Provide the (x, y) coordinate of the cell's center where the given text is located.  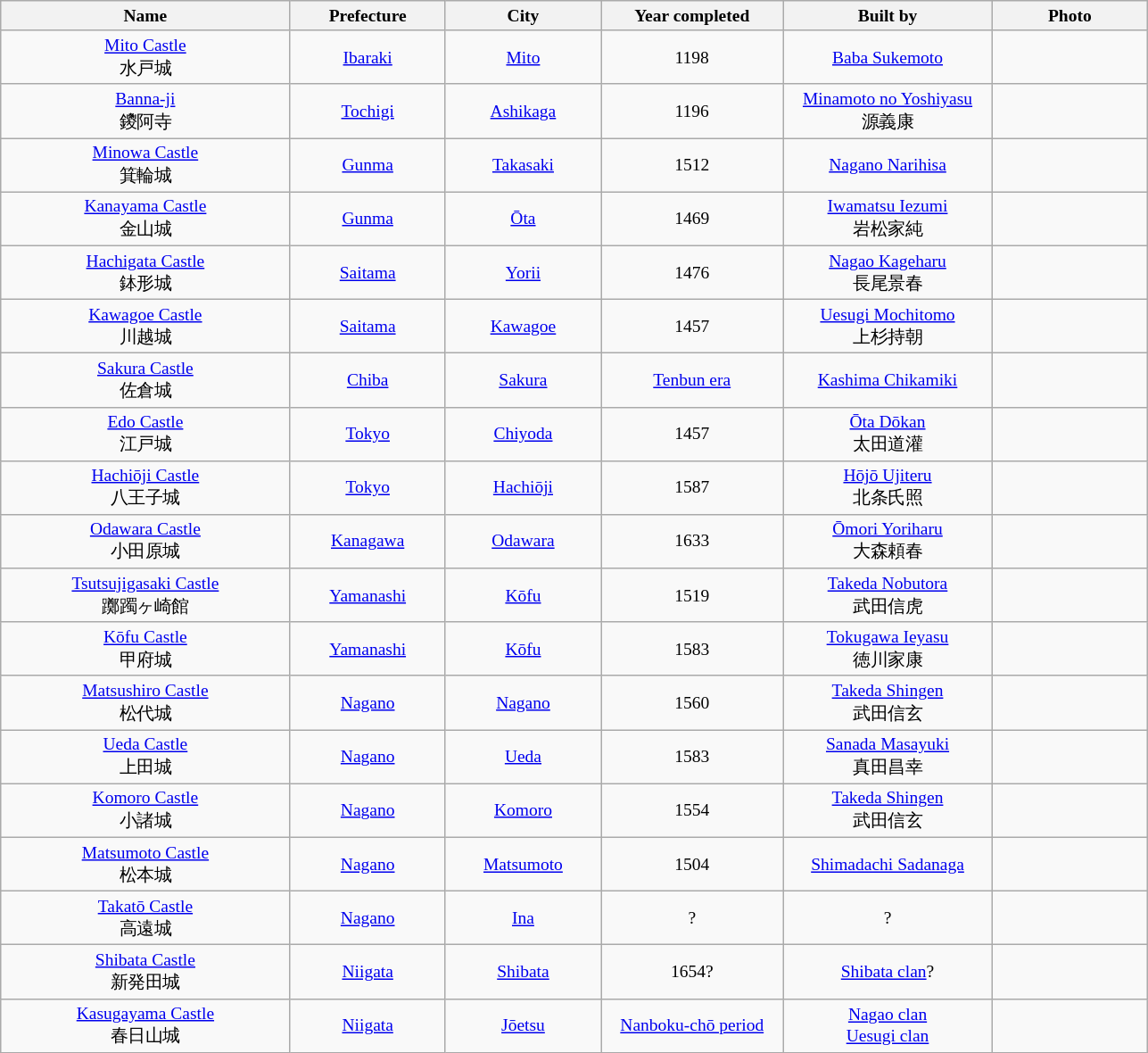
Iwamatsu Iezumi岩松家純 (888, 219)
Odawara (523, 542)
1554 (692, 810)
Komoro (523, 810)
Mito Castle水戸城 (145, 57)
Kashima Chikamiki (888, 380)
Kōfu Castle甲府城 (145, 649)
Ōmori Yoriharu大森頼春 (888, 542)
Photo (1070, 16)
Tsutsujigasaki Castle躑躅ヶ崎館 (145, 595)
1654? (692, 972)
1198 (692, 57)
Name (145, 16)
Shibata clan? (888, 972)
City (523, 16)
1560 (692, 702)
Shibata Castle新発田城 (145, 972)
Ina (523, 918)
Ashikaga (523, 111)
Takatō Castle高遠城 (145, 918)
Tokugawa Ieyasu徳川家康 (888, 649)
Nagao clanUesugi clan (888, 1025)
Kanagawa (368, 542)
Matsushiro Castle松代城 (145, 702)
Banna-ji鑁阿寺 (145, 111)
Jōetsu (523, 1025)
Matsumoto Castle松本城 (145, 864)
1504 (692, 864)
Nagao Kageharu長尾景春 (888, 272)
Shibata (523, 972)
Minowa Castle箕輪城 (145, 165)
Tenbun era (692, 380)
Built by (888, 16)
Hachiōji (523, 487)
Mito (523, 57)
Odawara Castle小田原城 (145, 542)
Nanboku-chō period (692, 1025)
Edo Castle江戸城 (145, 434)
Hōjō Ujiteru北条氏照 (888, 487)
Tochigi (368, 111)
Takasaki (523, 165)
1196 (692, 111)
Ueda (523, 757)
Takeda Nobutora武田信虎 (888, 595)
Matsumoto (523, 864)
Sakura Castle佐倉城 (145, 380)
Ibaraki (368, 57)
Ōta (523, 219)
Minamoto no Yoshiyasu源義康 (888, 111)
1633 (692, 542)
Uesugi Mochitomo上杉持朝 (888, 326)
Baba Sukemoto (888, 57)
1476 (692, 272)
1519 (692, 595)
Ōta Dōkan太田道灌 (888, 434)
1587 (692, 487)
Hachigata Castle鉢形城 (145, 272)
Chiba (368, 380)
Nagano Narihisa (888, 165)
Kawagoe (523, 326)
1469 (692, 219)
Kasugayama Castle春日山城 (145, 1025)
Kanayama Castle金山城 (145, 219)
Ueda Castle上田城 (145, 757)
Yorii (523, 272)
Sanada Masayuki真田昌幸 (888, 757)
Kawagoe Castle川越城 (145, 326)
Prefecture (368, 16)
Chiyoda (523, 434)
Year completed (692, 16)
Shimadachi Sadanaga (888, 864)
1512 (692, 165)
Sakura (523, 380)
Hachiōji Castle八王子城 (145, 487)
Komoro Castle小諸城 (145, 810)
